Provide the [X, Y] coordinate of the cell's center where the given text is located.  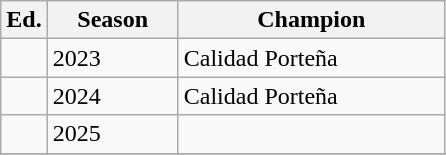
2025 [112, 134]
2023 [112, 58]
Ed. [24, 20]
Season [112, 20]
2024 [112, 96]
Champion [311, 20]
